For the text-containing cell, return its midpoint in [x, y] coordinate format. 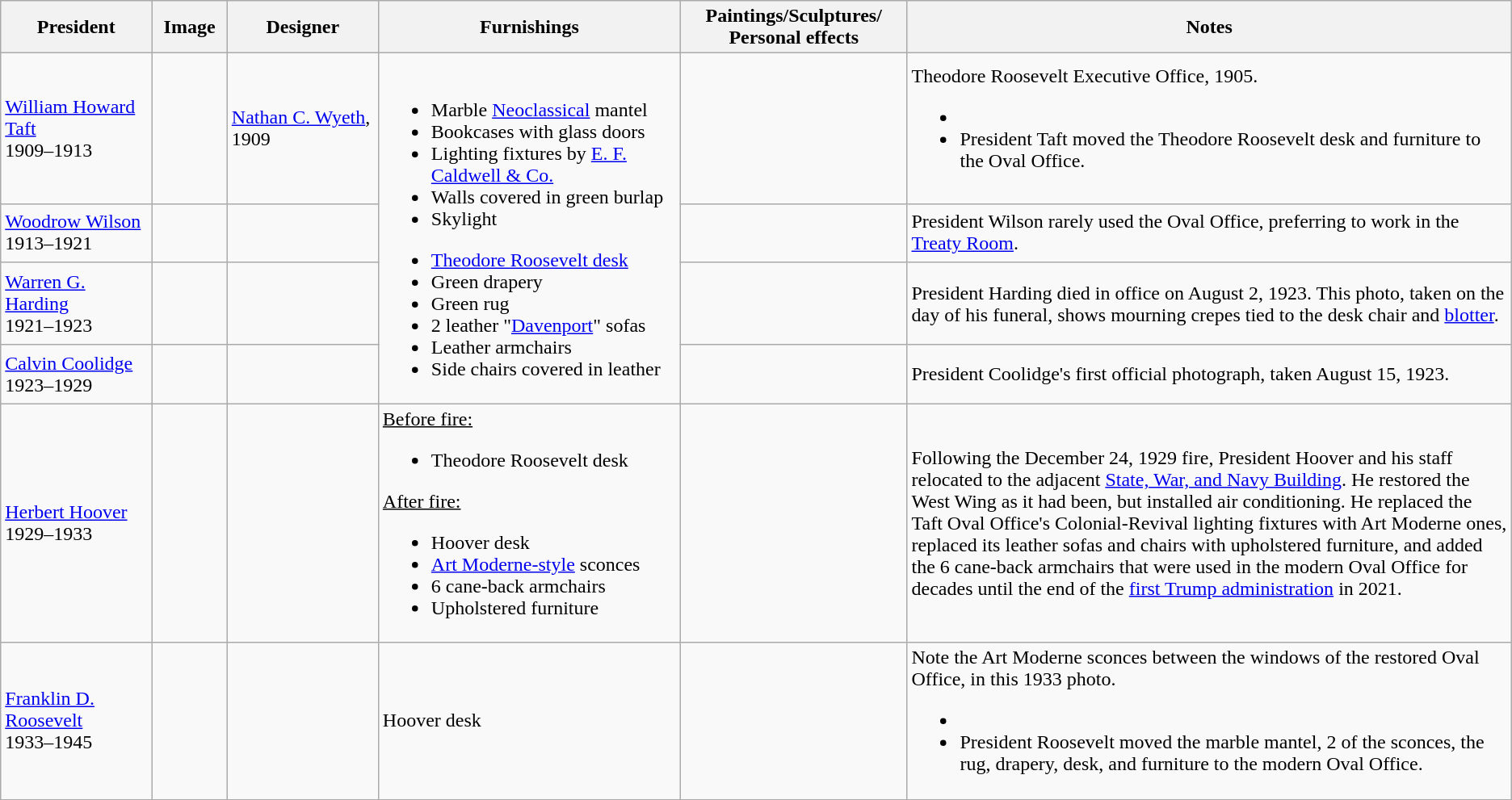
Notes [1209, 27]
Warren G. Harding1921–1923 [76, 304]
Paintings/Sculptures/Personal effects [793, 27]
Before fire:Theodore Roosevelt deskAfter fire:Hoover deskArt Moderne-style sconces6 cane-back armchairsUpholstered furniture [529, 523]
Herbert Hoover1929–1933 [76, 523]
Calvin Coolidge1923–1929 [76, 375]
Woodrow Wilson1913–1921 [76, 232]
President [76, 27]
Hoover desk [529, 721]
Nathan C. Wyeth, 1909 [302, 128]
Furnishings [529, 27]
Franklin D. Roosevelt1933–1945 [76, 721]
William Howard Taft1909–1913 [76, 128]
Designer [302, 27]
Image [190, 27]
President Coolidge's first official photograph, taken August 15, 1923. [1209, 375]
Theodore Roosevelt Executive Office, 1905.President Taft moved the Theodore Roosevelt desk and furniture to the Oval Office. [1209, 128]
President Wilson rarely used the Oval Office, preferring to work in the Treaty Room. [1209, 232]
